Search for the cell housing the specified text and yield its (X, Y) center coordinate. 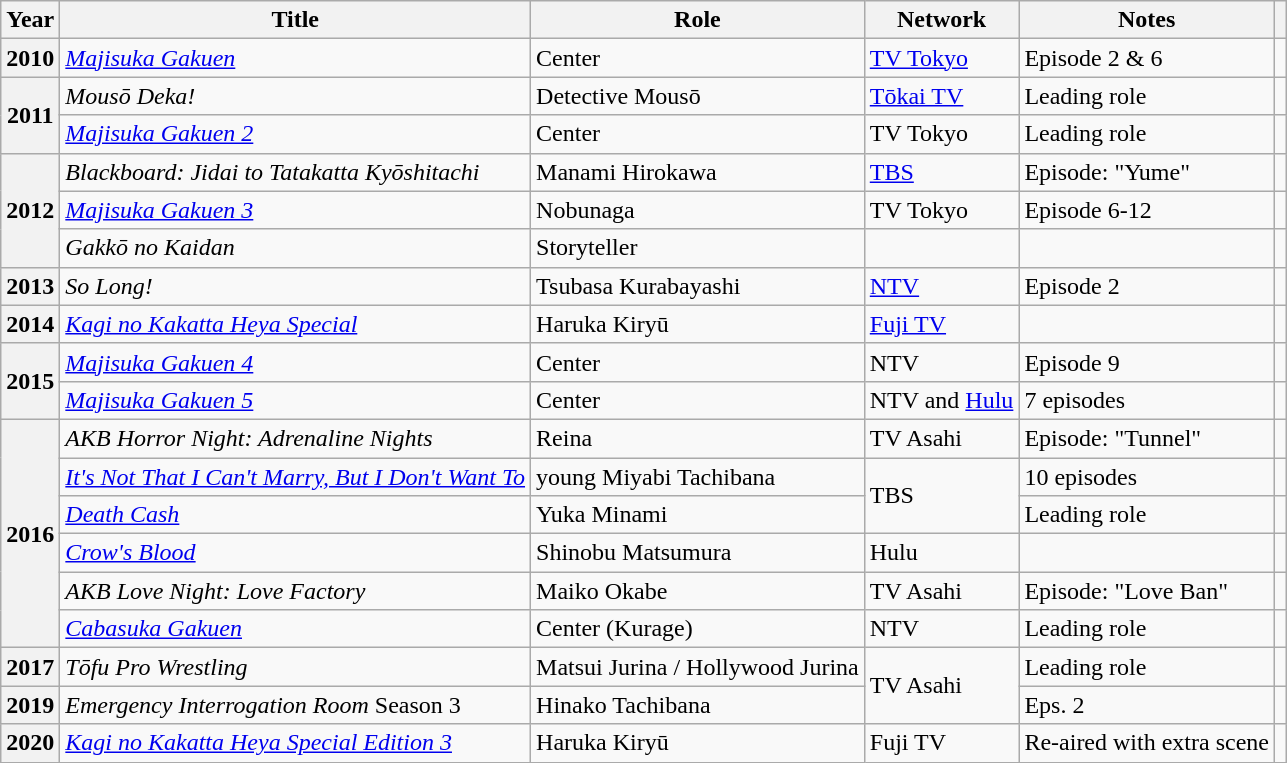
Episode 2 & 6 (1147, 58)
Title (296, 20)
Tōfu Pro Wrestling (296, 667)
Matsui Jurina / Hollywood Jurina (698, 667)
Year (30, 20)
Re-aired with extra scene (1147, 743)
Detective Mousō (698, 96)
Notes (1147, 20)
Hulu (942, 553)
Episode 9 (1147, 362)
Episode 2 (1147, 286)
Reina (698, 438)
NTV and Hulu (942, 400)
Episode 6-12 (1147, 210)
Center (Kurage) (698, 629)
2012 (30, 210)
Tōkai TV (942, 96)
young Miyabi Tachibana (698, 477)
Shinobu Matsumura (698, 553)
Kagi no Kakatta Heya Special Edition 3 (296, 743)
Kagi no Kakatta Heya Special (296, 324)
Episode: "Love Ban" (1147, 591)
Tsubasa Kurabayashi (698, 286)
It's Not That I Can't Marry, But I Don't Want To (296, 477)
Episode: "Yume" (1147, 172)
Majisuka Gakuen 5 (296, 400)
Yuka Minami (698, 515)
Crow's Blood (296, 553)
Majisuka Gakuen (296, 58)
Emergency Interrogation Room Season 3 (296, 705)
Majisuka Gakuen 4 (296, 362)
Role (698, 20)
2015 (30, 381)
Manami Hirokawa (698, 172)
2016 (30, 533)
Network (942, 20)
Episode: "Tunnel" (1147, 438)
So Long! (296, 286)
Gakkō no Kaidan (296, 248)
7 episodes (1147, 400)
Nobunaga (698, 210)
2017 (30, 667)
2020 (30, 743)
Storyteller (698, 248)
2014 (30, 324)
Blackboard: Jidai to Tatakatta Kyōshitachi (296, 172)
Death Cash (296, 515)
Maiko Okabe (698, 591)
2011 (30, 115)
2013 (30, 286)
AKB Love Night: Love Factory (296, 591)
Eps. 2 (1147, 705)
2019 (30, 705)
Mousō Deka! (296, 96)
AKB Horror Night: Adrenaline Nights (296, 438)
Majisuka Gakuen 2 (296, 134)
Hinako Tachibana (698, 705)
10 episodes (1147, 477)
Majisuka Gakuen 3 (296, 210)
Cabasuka Gakuen (296, 629)
2010 (30, 58)
